Identify which cell holds the provided text, then report its [x, y] central coordinate. 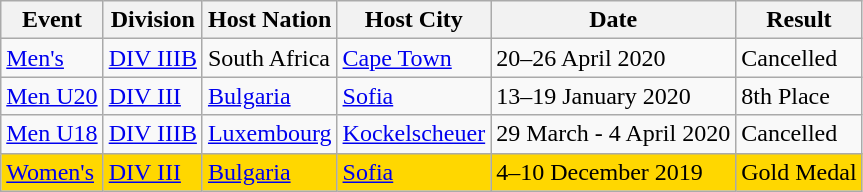
Date [614, 20]
Women's [52, 172]
Men U18 [52, 134]
13–19 January 2020 [614, 96]
Division [152, 20]
Cape Town [414, 58]
8th Place [799, 96]
Host Nation [270, 20]
Host City [414, 20]
Luxembourg [270, 134]
Kockelscheuer [414, 134]
29 March - 4 April 2020 [614, 134]
South Africa [270, 58]
20–26 April 2020 [614, 58]
Men U20 [52, 96]
4–10 December 2019 [614, 172]
Gold Medal [799, 172]
Men's [52, 58]
Event [52, 20]
Result [799, 20]
